Extract the (X, Y) coordinate from the center of the cell holding the provided text.  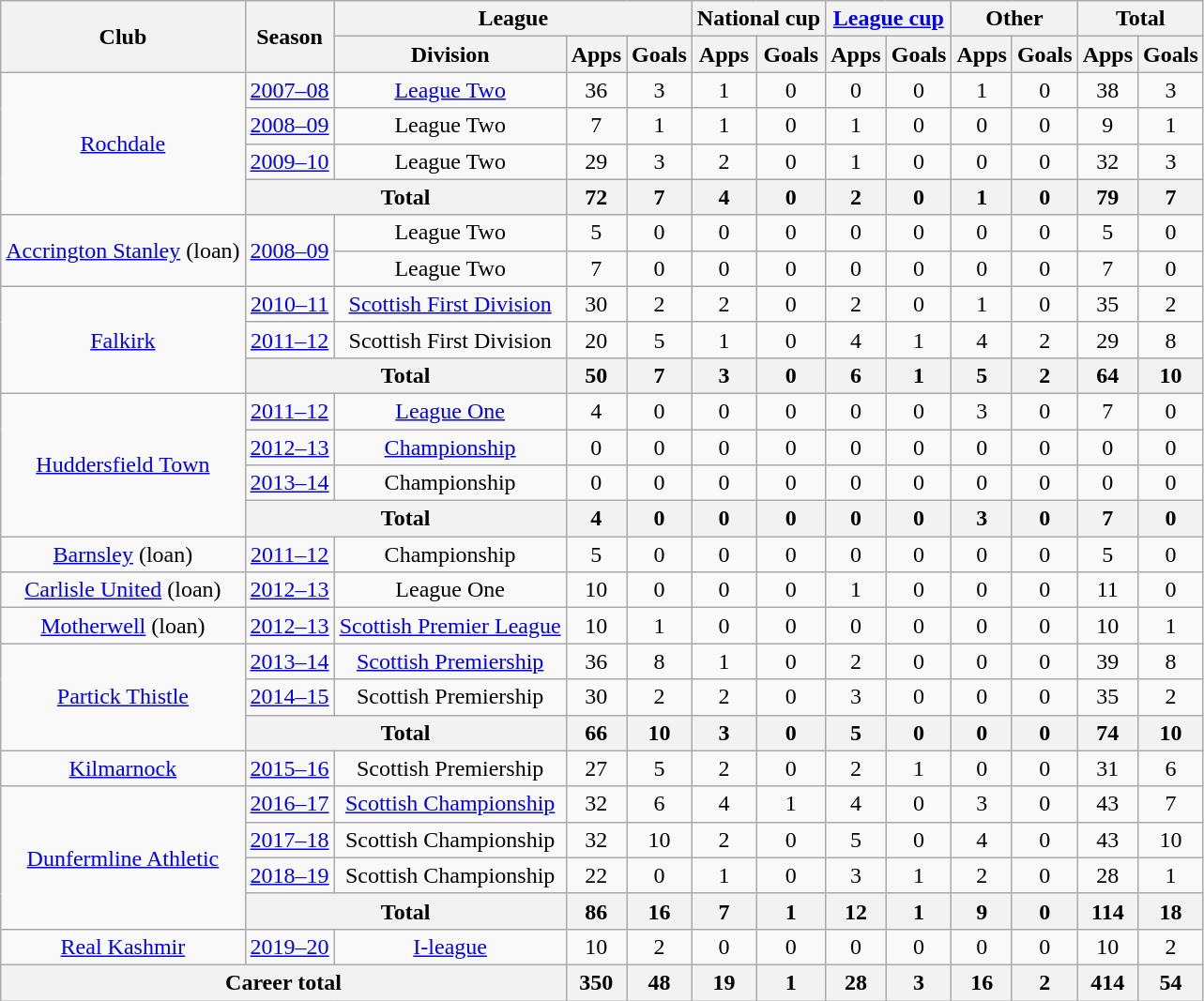
Career total (283, 982)
Huddersfield Town (123, 464)
Dunfermline Athletic (123, 857)
2009–10 (289, 161)
50 (596, 375)
Rochdale (123, 144)
Other (1014, 19)
39 (1107, 661)
54 (1171, 982)
2010–11 (289, 304)
2017–18 (289, 840)
Real Kashmir (123, 947)
Season (289, 37)
22 (596, 875)
Carlisle United (loan) (123, 590)
Falkirk (123, 340)
Division (450, 54)
2018–19 (289, 875)
2016–17 (289, 804)
350 (596, 982)
20 (596, 340)
League (512, 19)
Accrington Stanley (loan) (123, 250)
Partick Thistle (123, 697)
Club (123, 37)
48 (660, 982)
27 (596, 768)
National cup (758, 19)
2019–20 (289, 947)
11 (1107, 590)
74 (1107, 733)
Kilmarnock (123, 768)
2007–08 (289, 90)
72 (596, 197)
Barnsley (loan) (123, 554)
66 (596, 733)
Motherwell (loan) (123, 626)
2015–16 (289, 768)
19 (724, 982)
League cup (889, 19)
38 (1107, 90)
79 (1107, 197)
2014–15 (289, 697)
114 (1107, 911)
18 (1171, 911)
I-league (450, 947)
31 (1107, 768)
86 (596, 911)
64 (1107, 375)
414 (1107, 982)
Scottish Premier League (450, 626)
12 (856, 911)
